Find where the given text appears and provide that cell's center as (x, y) coordinate. 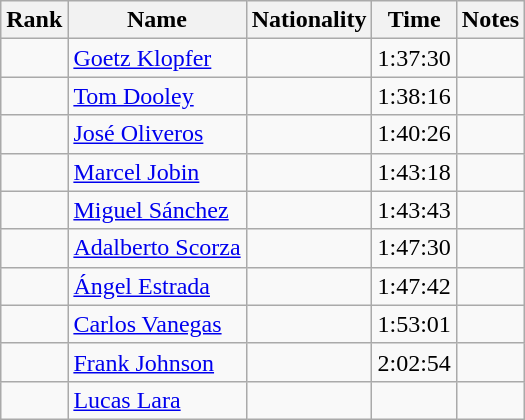
Lucas Lara (157, 400)
1:47:30 (414, 248)
2:02:54 (414, 362)
Marcel Jobin (157, 172)
Goetz Klopfer (157, 58)
Frank Johnson (157, 362)
Adalberto Scorza (157, 248)
1:40:26 (414, 134)
1:38:16 (414, 96)
Time (414, 20)
Miguel Sánchez (157, 210)
Carlos Vanegas (157, 324)
Rank (34, 20)
1:43:43 (414, 210)
Notes (490, 20)
José Oliveros (157, 134)
Tom Dooley (157, 96)
1:47:42 (414, 286)
Nationality (309, 20)
Name (157, 20)
1:53:01 (414, 324)
1:37:30 (414, 58)
Ángel Estrada (157, 286)
1:43:18 (414, 172)
